Identify which cell holds the provided text, then report its (x, y) central coordinate. 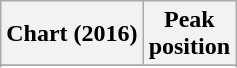
Peak position (189, 34)
Chart (2016) (72, 34)
